From the cell containing the given text, extract its center point as (x, y) coordinate. 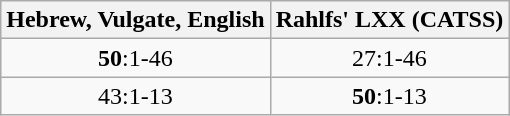
50:1-46 (136, 58)
50:1-13 (390, 96)
43:1-13 (136, 96)
Hebrew, Vulgate, English (136, 20)
Rahlfs' LXX (CATSS) (390, 20)
27:1-46 (390, 58)
